Extract the [x, y] coordinate from the center of the cell holding the provided text.  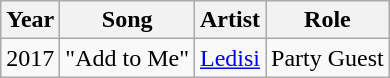
Role [328, 20]
Year [30, 20]
Party Guest [328, 58]
"Add to Me" [128, 58]
Song [128, 20]
2017 [30, 58]
Artist [230, 20]
Ledisi [230, 58]
